Return the [x, y] coordinate for the center point of the cell that contains the specified text.  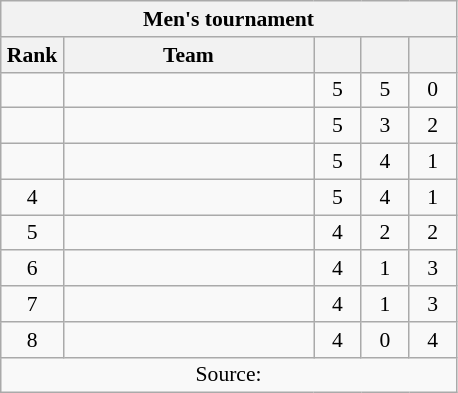
Source: [229, 375]
Team [188, 55]
6 [32, 269]
Rank [32, 55]
8 [32, 340]
7 [32, 304]
Men's tournament [229, 19]
